Scan for the cell matching the given text and deliver its (X, Y) coordinate at center. 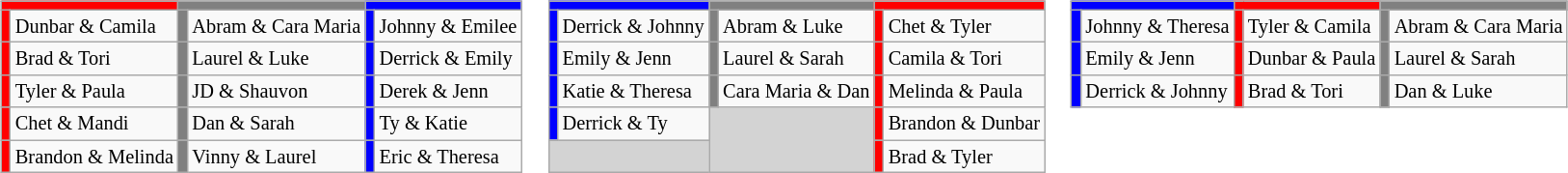
Tyler & Paula (94, 92)
Derrick & Ty (634, 124)
Dan & Sarah (276, 124)
Chet & Tyler (964, 26)
Abram & Luke (796, 26)
Tyler & Camila (1312, 26)
Brandon & Melinda (94, 157)
JD & Shauvon (276, 92)
Camila & Tori (964, 59)
Melinda & Paula (964, 92)
Katie & Theresa (634, 92)
Ty & Katie (448, 124)
Brandon & Dunbar (964, 124)
Eric & Theresa (448, 157)
Laurel & Luke (276, 59)
Dunbar & Camila (94, 26)
Vinny & Laurel (276, 157)
Derrick & Emily (448, 59)
Johnny & Theresa (1158, 26)
Chet & Mandi (94, 124)
Cara Maria & Dan (796, 92)
Dan & Luke (1478, 92)
Dunbar & Paula (1312, 59)
Johnny & Emilee (448, 26)
Derek & Jenn (448, 92)
Brad & Tyler (964, 157)
